Pinpoint the cell where the given text exists, returning its (x, y) midpoint coordinate. 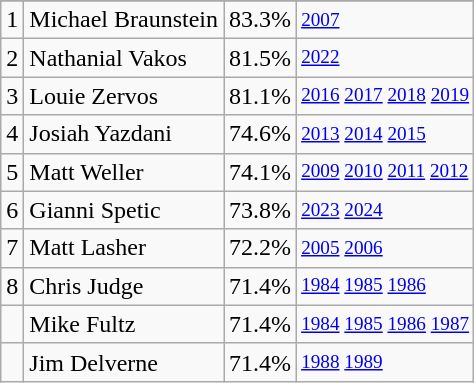
Michael Braunstein (124, 20)
8 (12, 286)
1 (12, 20)
4 (12, 134)
Chris Judge (124, 286)
5 (12, 172)
7 (12, 248)
73.8% (260, 210)
1984 1985 1986 (386, 286)
2022 (386, 58)
2007 (386, 20)
74.6% (260, 134)
2023 2024 (386, 210)
3 (12, 96)
Gianni Spetic (124, 210)
81.1% (260, 96)
Matt Lasher (124, 248)
Mike Fultz (124, 324)
Matt Weller (124, 172)
Jim Delverne (124, 362)
74.1% (260, 172)
1988 1989 (386, 362)
83.3% (260, 20)
2009 2010 2011 2012 (386, 172)
2016 2017 2018 2019 (386, 96)
Josiah Yazdani (124, 134)
81.5% (260, 58)
Louie Zervos (124, 96)
72.2% (260, 248)
2 (12, 58)
6 (12, 210)
Nathanial Vakos (124, 58)
2005 2006 (386, 248)
2013 2014 2015 (386, 134)
1984 1985 1986 1987 (386, 324)
